Pinpoint the cell where the given text exists, returning its (X, Y) midpoint coordinate. 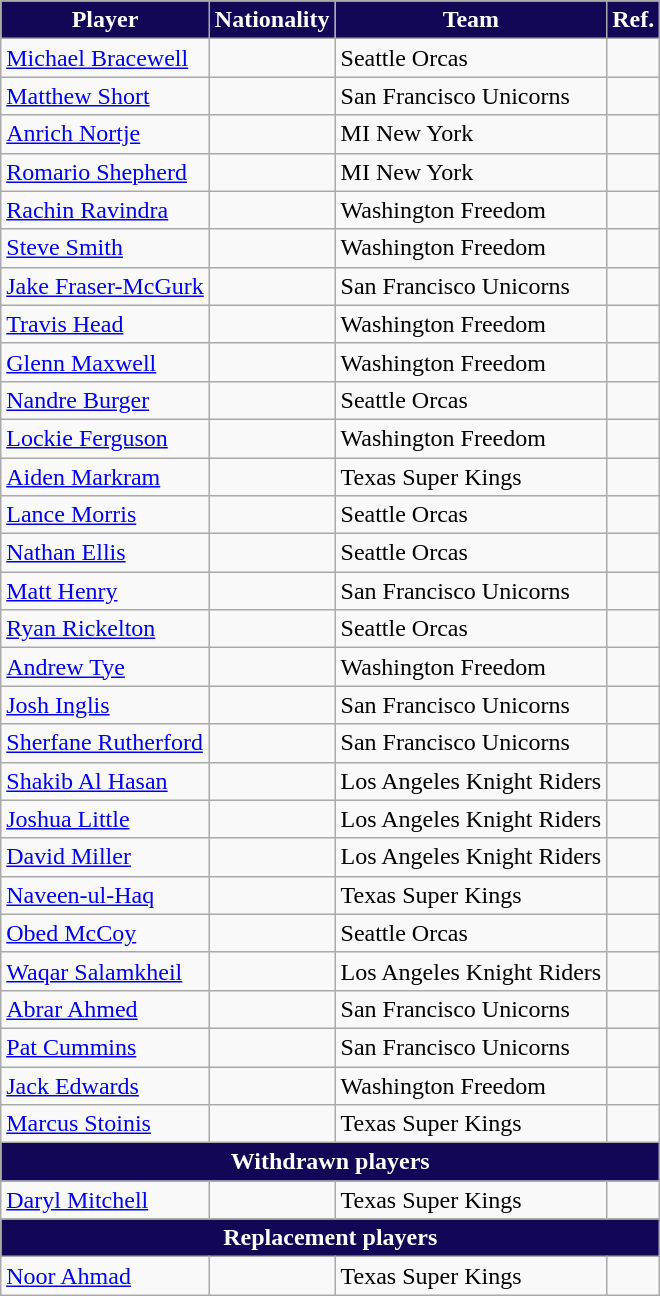
Team (471, 20)
Replacement players (330, 1238)
Marcus Stoinis (106, 1124)
Michael Bracewell (106, 58)
Ryan Rickelton (106, 629)
Shakib Al Hasan (106, 781)
Matthew Short (106, 96)
Noor Ahmad (106, 1276)
Nathan Ellis (106, 553)
Romario Shepherd (106, 172)
Rachin Ravindra (106, 210)
Glenn Maxwell (106, 362)
Lance Morris (106, 515)
Naveen-ul-Haq (106, 895)
Jake Fraser-McGurk (106, 286)
Nandre Burger (106, 400)
Josh Inglis (106, 705)
Matt Henry (106, 591)
David Miller (106, 857)
Withdrawn players (330, 1162)
Daryl Mitchell (106, 1200)
Travis Head (106, 324)
Obed McCoy (106, 933)
Nationality (272, 20)
Jack Edwards (106, 1085)
Andrew Tye (106, 667)
Ref. (634, 20)
Pat Cummins (106, 1047)
Abrar Ahmed (106, 1009)
Lockie Ferguson (106, 438)
Anrich Nortje (106, 134)
Waqar Salamkheil (106, 971)
Player (106, 20)
Joshua Little (106, 819)
Sherfane Rutherford (106, 743)
Steve Smith (106, 248)
Aiden Markram (106, 477)
